Pinpoint the cell where the given text exists, returning its [X, Y] midpoint coordinate. 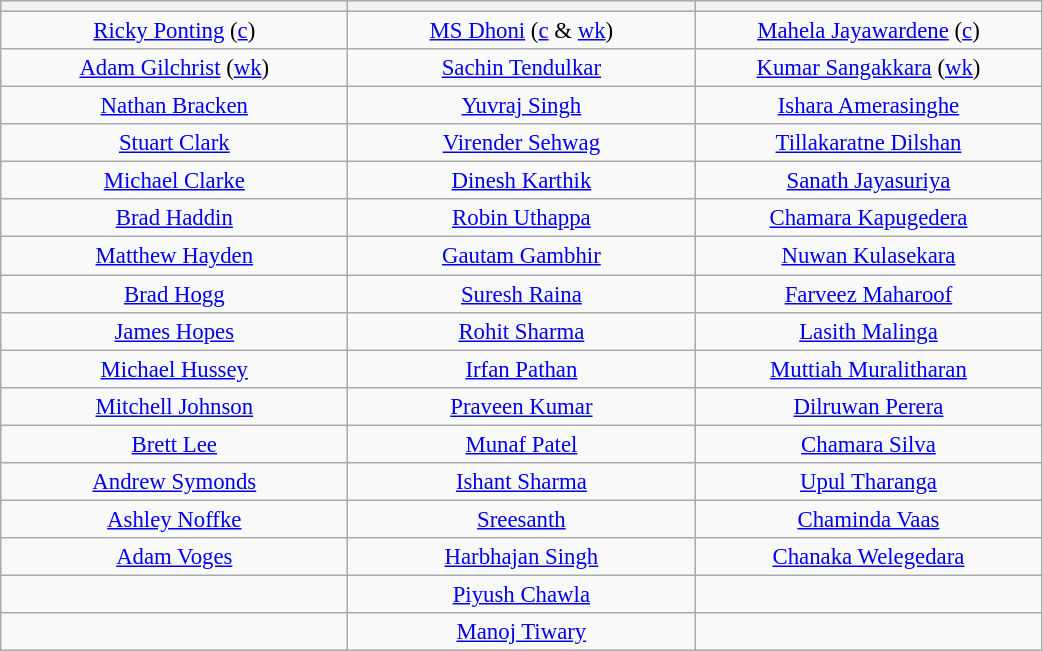
Harbhajan Singh [522, 557]
Suresh Raina [522, 294]
Chamara Silva [868, 444]
Virender Sehwag [522, 143]
Muttiah Muralitharan [868, 369]
Chanaka Welegedara [868, 557]
Matthew Hayden [174, 256]
Lasith Malinga [868, 331]
Munaf Patel [522, 444]
MS Dhoni (c & wk) [522, 31]
Nuwan Kulasekara [868, 256]
Ricky Ponting (c) [174, 31]
Yuvraj Singh [522, 106]
Piyush Chawla [522, 594]
James Hopes [174, 331]
Stuart Clark [174, 143]
Dinesh Karthik [522, 181]
Ishara Amerasinghe [868, 106]
Mitchell Johnson [174, 406]
Praveen Kumar [522, 406]
Brett Lee [174, 444]
Chamara Kapugedera [868, 219]
Brad Hogg [174, 294]
Tillakaratne Dilshan [868, 143]
Sachin Tendulkar [522, 68]
Dilruwan Perera [868, 406]
Rohit Sharma [522, 331]
Brad Haddin [174, 219]
Andrew Symonds [174, 482]
Michael Hussey [174, 369]
Upul Tharanga [868, 482]
Robin Uthappa [522, 219]
Sreesanth [522, 519]
Mahela Jayawardene (c) [868, 31]
Sanath Jayasuriya [868, 181]
Adam Voges [174, 557]
Irfan Pathan [522, 369]
Manoj Tiwary [522, 632]
Chaminda Vaas [868, 519]
Farveez Maharoof [868, 294]
Nathan Bracken [174, 106]
Kumar Sangakkara (wk) [868, 68]
Ashley Noffke [174, 519]
Gautam Gambhir [522, 256]
Adam Gilchrist (wk) [174, 68]
Ishant Sharma [522, 482]
Michael Clarke [174, 181]
